Detect which cell encompasses the target text, then output its [X, Y] center coordinate. 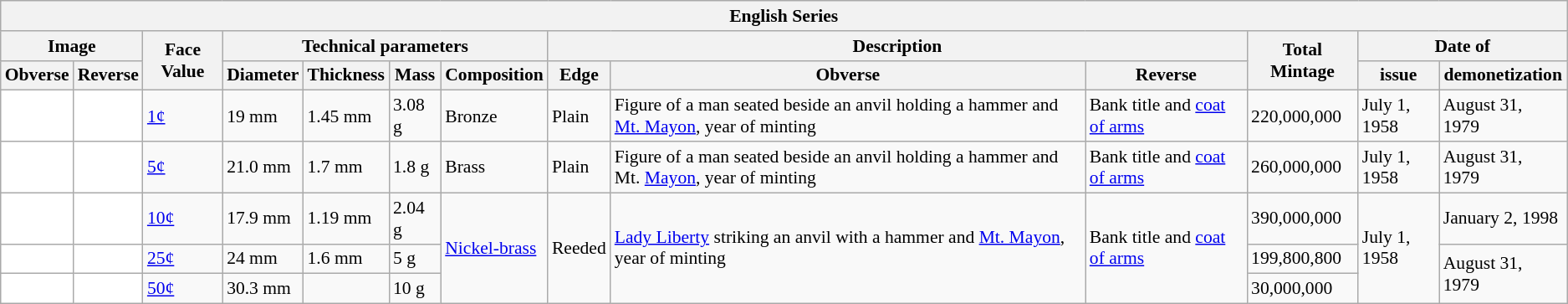
1.8 g [415, 167]
220,000,000 [1303, 116]
Bronze [494, 116]
17.9 mm [263, 218]
Image [72, 46]
Nickel-brass [494, 248]
Description [897, 46]
January 2, 1998 [1504, 218]
Edge [579, 75]
30,000,000 [1303, 289]
Face Value [182, 60]
390,000,000 [1303, 218]
2.04 g [415, 218]
Thickness [346, 75]
30.3 mm [263, 289]
Total Mintage [1303, 60]
199,800,800 [1303, 259]
1.6 mm [346, 259]
Mass [415, 75]
50¢ [182, 289]
1.7 mm [346, 167]
Diameter [263, 75]
Composition [494, 75]
Reeded [579, 248]
3.08 g [415, 116]
24 mm [263, 259]
English Series [784, 16]
10¢ [182, 218]
Date of [1463, 46]
21.0 mm [263, 167]
1.45 mm [346, 116]
Technical parameters [385, 46]
Lady Liberty striking an anvil with a hammer and Mt. Mayon, year of minting [848, 248]
1.19 mm [346, 218]
260,000,000 [1303, 167]
19 mm [263, 116]
25¢ [182, 259]
issue [1398, 75]
1¢ [182, 116]
demonetization [1504, 75]
5¢ [182, 167]
5 g [415, 259]
Brass [494, 167]
10 g [415, 289]
